Search for the cell housing the specified text and yield its [X, Y] center coordinate. 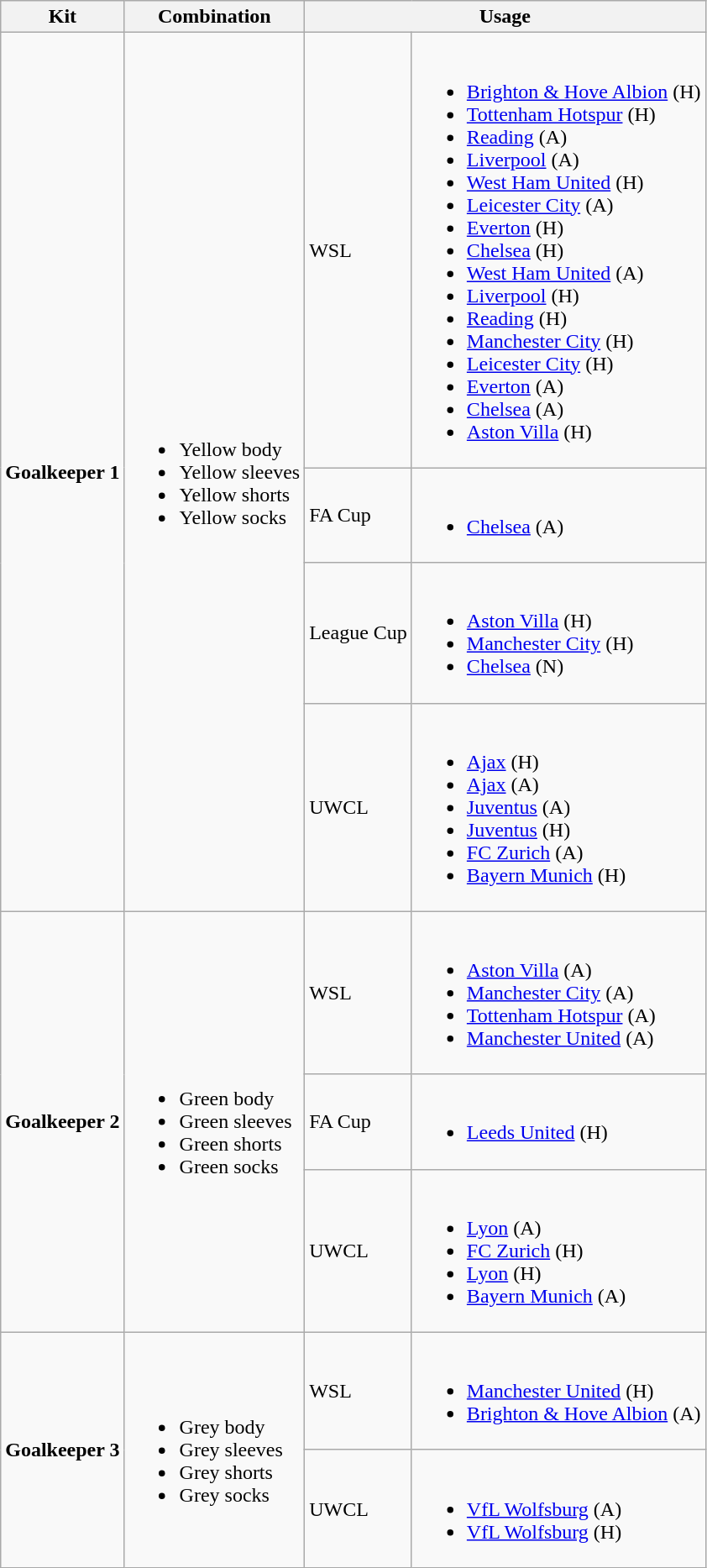
Aston Villa (H)Manchester City (H)Chelsea (N) [558, 633]
Goalkeeper 3 [62, 1450]
League Cup [359, 633]
Yellow bodyYellow sleevesYellow shortsYellow socks [215, 472]
Goalkeeper 2 [62, 1122]
Usage [505, 17]
Ajax (H)Ajax (A)Juventus (A)Juventus (H)FC Zurich (A)Bayern Munich (H) [558, 807]
Goalkeeper 1 [62, 472]
Manchester United (H)Brighton & Hove Albion (A) [558, 1391]
Kit [62, 17]
Grey bodyGrey sleevesGrey shortsGrey socks [215, 1450]
Leeds United (H) [558, 1122]
Aston Villa (A)Manchester City (A)Tottenham Hotspur (A)Manchester United (A) [558, 993]
Green bodyGreen sleevesGreen shortsGreen socks [215, 1122]
VfL Wolfsburg (A)VfL Wolfsburg (H) [558, 1508]
Lyon (A)FC Zurich (H)Lyon (H)Bayern Munich (A) [558, 1251]
Combination [215, 17]
Chelsea (A) [558, 516]
